Pinpoint the cell where the given text exists, returning its (x, y) midpoint coordinate. 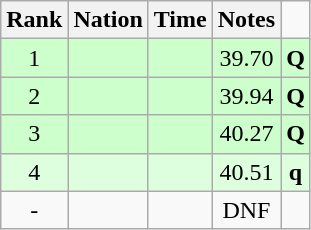
- (34, 210)
q (296, 172)
Time (180, 20)
1 (34, 58)
3 (34, 134)
4 (34, 172)
40.27 (246, 134)
Nation (108, 20)
Notes (246, 20)
39.94 (246, 96)
Rank (34, 20)
2 (34, 96)
40.51 (246, 172)
39.70 (246, 58)
DNF (246, 210)
